Find where the given text appears and provide that cell's center as [x, y] coordinate. 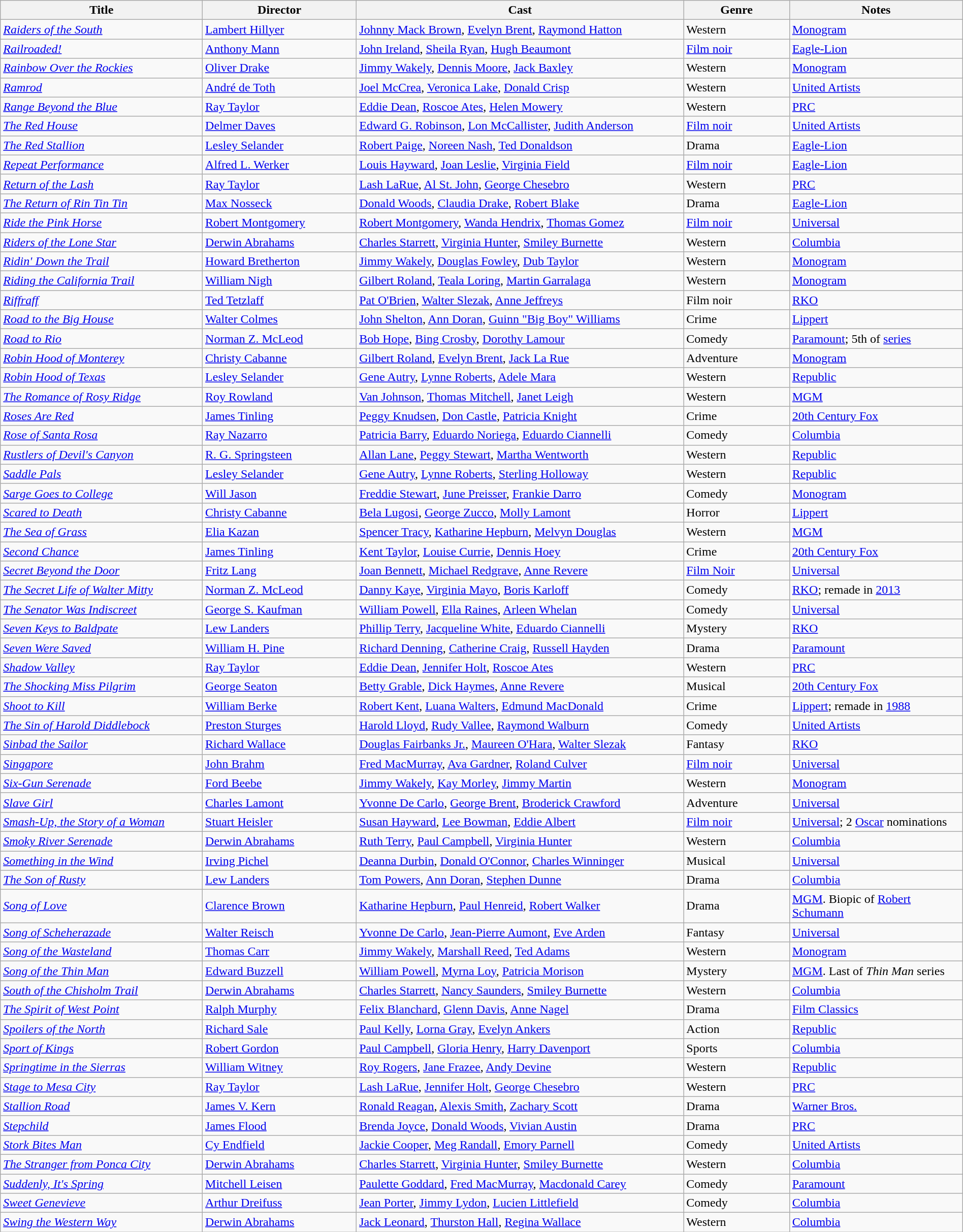
Paul Campbell, Gloria Henry, Harry Davenport [520, 1048]
Richard Denning, Catherine Craig, Russell Hayden [520, 648]
André de Toth [279, 87]
Pat O'Brien, Walter Slezak, Anne Jeffreys [520, 300]
Preston Sturges [279, 725]
The Spirit of West Point [102, 1010]
George S. Kaufman [279, 609]
Yvonne De Carlo, George Brent, Broderick Crawford [520, 802]
Bob Hope, Bing Crosby, Dorothy Lamour [520, 339]
Seven Were Saved [102, 648]
Roy Rowland [279, 397]
Universal; 2 Oscar nominations [876, 822]
Song of the Wasteland [102, 952]
Patricia Barry, Eduardo Noriega, Eduardo Ciannelli [520, 435]
Stork Bites Man [102, 1145]
Edward G. Robinson, Lon McCallister, Judith Anderson [520, 126]
Sarge Goes to College [102, 493]
Douglas Fairbanks Jr., Maureen O'Hara, Walter Slezak [520, 744]
Yvonne De Carlo, Jean-Pierre Aumont, Eve Arden [520, 932]
South of the Chisholm Trail [102, 990]
Susan Hayward, Lee Bowman, Eddie Albert [520, 822]
Song of Scheherazade [102, 932]
Smoky River Serenade [102, 841]
Robert Gordon [279, 1048]
Riding the California Trail [102, 281]
Title [102, 10]
George Seaton [279, 687]
The Secret Life of Walter Mitty [102, 590]
Roy Rogers, Jane Frazee, Andy Devine [520, 1067]
Secret Beyond the Door [102, 571]
Cast [520, 10]
Sport of Kings [102, 1048]
Suddenly, It's Spring [102, 1184]
Raiders of the South [102, 29]
Ride the Pink Horse [102, 222]
Lash LaRue, Jennifer Holt, George Chesebro [520, 1087]
Spencer Tracy, Katharine Hepburn, Melvyn Douglas [520, 532]
Fritz Lang [279, 571]
Lippert; remade in 1988 [876, 706]
Film Classics [876, 1010]
Johnny Mack Brown, Evelyn Brent, Raymond Hatton [520, 29]
Fred MacMurray, Ava Gardner, Roland Culver [520, 764]
Saddle Pals [102, 474]
James V. Kern [279, 1106]
Range Beyond the Blue [102, 107]
The Red Stallion [102, 145]
Thomas Carr [279, 952]
Action [736, 1029]
Kent Taylor, Louise Currie, Dennis Hoey [520, 551]
Eddie Dean, Roscoe Ates, Helen Mowery [520, 107]
Director [279, 10]
Stuart Heisler [279, 822]
Notes [876, 10]
Stepchild [102, 1125]
Arthur Dreifuss [279, 1203]
William Powell, Ella Raines, Arleen Whelan [520, 609]
Anthony Mann [279, 49]
Spoilers of the North [102, 1029]
The Senator Was Indiscreet [102, 609]
Oliver Drake [279, 68]
William Witney [279, 1067]
Charles Lamont [279, 802]
Paulette Goddard, Fred MacMurray, Macdonald Carey [520, 1184]
Return of the Lash [102, 184]
Robert Montgomery [279, 222]
Louis Hayward, Joan Leslie, Virginia Field [520, 165]
Song of Love [102, 906]
The Shocking Miss Pilgrim [102, 687]
Road to Rio [102, 339]
Scared to Death [102, 512]
Shadow Valley [102, 667]
Walter Colmes [279, 319]
Joan Bennett, Michael Redgrave, Anne Revere [520, 571]
Genre [736, 10]
Repeat Performance [102, 165]
Brenda Joyce, Donald Woods, Vivian Austin [520, 1125]
Railroaded! [102, 49]
Robin Hood of Monterey [102, 358]
Felix Blanchard, Glenn Davis, Anne Nagel [520, 1010]
Jean Porter, Jimmy Lydon, Lucien Littlefield [520, 1203]
Peggy Knudsen, Don Castle, Patricia Knight [520, 416]
Ford Beebe [279, 783]
Lambert Hillyer [279, 29]
Richard Sale [279, 1029]
Ramrod [102, 87]
Jackie Cooper, Meg Randall, Emory Parnell [520, 1145]
Katharine Hepburn, Paul Henreid, Robert Walker [520, 906]
Smash-Up, the Story of a Woman [102, 822]
Van Johnson, Thomas Mitchell, Janet Leigh [520, 397]
Something in the Wind [102, 861]
Ralph Murphy [279, 1010]
Paul Kelly, Lorna Gray, Evelyn Ankers [520, 1029]
Joel McCrea, Veronica Lake, Donald Crisp [520, 87]
Film Noir [736, 571]
Rustlers of Devil's Canyon [102, 455]
Charles Starrett, Nancy Saunders, Smiley Burnette [520, 990]
Donald Woods, Claudia Drake, Robert Blake [520, 203]
The Son of Rusty [102, 880]
John Brahm [279, 764]
Richard Wallace [279, 744]
Gene Autry, Lynne Roberts, Sterling Holloway [520, 474]
Eddie Dean, Jennifer Holt, Roscoe Ates [520, 667]
The Sin of Harold Diddlebock [102, 725]
Elia Kazan [279, 532]
Tom Powers, Ann Doran, Stephen Dunne [520, 880]
Sinbad the Sailor [102, 744]
Max Nosseck [279, 203]
Gilbert Roland, Teala Loring, Martin Garralaga [520, 281]
Stage to Mesa City [102, 1087]
John Ireland, Sheila Ryan, Hugh Beaumont [520, 49]
William Berke [279, 706]
Jimmy Wakely, Dennis Moore, Jack Baxley [520, 68]
Six-Gun Serenade [102, 783]
Harold Lloyd, Rudy Vallee, Raymond Walburn [520, 725]
Ridin' Down the Trail [102, 262]
Ruth Terry, Paul Campbell, Virginia Hunter [520, 841]
James Flood [279, 1125]
Shoot to Kill [102, 706]
Second Chance [102, 551]
Road to the Big House [102, 319]
Song of the Thin Man [102, 971]
Seven Keys to Baldpate [102, 629]
Jack Leonard, Thurston Hall, Regina Wallace [520, 1222]
Allan Lane, Peggy Stewart, Martha Wentworth [520, 455]
Lash LaRue, Al St. John, George Chesebro [520, 184]
Warner Bros. [876, 1106]
RKO; remade in 2013 [876, 590]
Gene Autry, Lynne Roberts, Adele Mara [520, 377]
Mitchell Leisen [279, 1184]
R. G. Springsteen [279, 455]
Horror [736, 512]
Betty Grable, Dick Haymes, Anne Revere [520, 687]
Jimmy Wakely, Marshall Reed, Ted Adams [520, 952]
Slave Girl [102, 802]
William Nigh [279, 281]
Robert Montgomery, Wanda Hendrix, Thomas Gomez [520, 222]
Edward Buzzell [279, 971]
The Return of Rin Tin Tin [102, 203]
Jimmy Wakely, Douglas Fowley, Dub Taylor [520, 262]
Will Jason [279, 493]
The Stranger from Ponca City [102, 1164]
MGM. Last of Thin Man series [876, 971]
Robert Kent, Luana Walters, Edmund MacDonald [520, 706]
Rainbow Over the Rockies [102, 68]
Roses Are Red [102, 416]
Howard Bretherton [279, 262]
Springtime in the Sierras [102, 1067]
The Sea of Grass [102, 532]
Singapore [102, 764]
Delmer Daves [279, 126]
Walter Reisch [279, 932]
Paramount; 5th of series [876, 339]
Swing the Western Way [102, 1222]
The Red House [102, 126]
Ray Nazarro [279, 435]
Cy Endfield [279, 1145]
MGM. Biopic of Robert Schumann [876, 906]
Sports [736, 1048]
Freddie Stewart, June Preisser, Frankie Darro [520, 493]
Riffraff [102, 300]
Robert Paige, Noreen Nash, Ted Donaldson [520, 145]
Bela Lugosi, George Zucco, Molly Lamont [520, 512]
Rose of Santa Rosa [102, 435]
Irving Pichel [279, 861]
John Shelton, Ann Doran, Guinn "Big Boy" Williams [520, 319]
William H. Pine [279, 648]
Alfred L. Werker [279, 165]
The Romance of Rosy Ridge [102, 397]
Clarence Brown [279, 906]
Gilbert Roland, Evelyn Brent, Jack La Rue [520, 358]
Ronald Reagan, Alexis Smith, Zachary Scott [520, 1106]
Ted Tetzlaff [279, 300]
William Powell, Myrna Loy, Patricia Morison [520, 971]
Deanna Durbin, Donald O'Connor, Charles Winninger [520, 861]
Riders of the Lone Star [102, 242]
Danny Kaye, Virginia Mayo, Boris Karloff [520, 590]
Stallion Road [102, 1106]
Sweet Genevieve [102, 1203]
Robin Hood of Texas [102, 377]
Jimmy Wakely, Kay Morley, Jimmy Martin [520, 783]
Phillip Terry, Jacqueline White, Eduardo Ciannelli [520, 629]
